Provide the [x, y] coordinate of the cell's center where the given text is located.  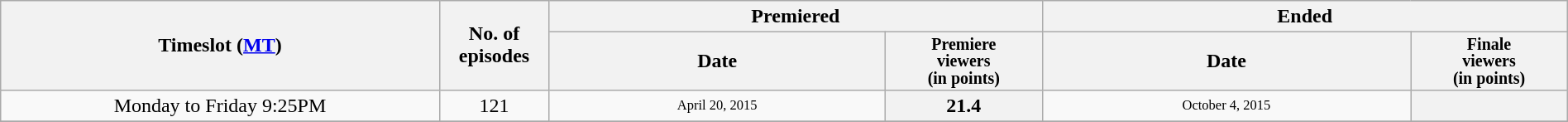
21.4 [964, 105]
April 20, 2015 [718, 105]
October 4, 2015 [1226, 105]
Monday to Friday 9:25PM [220, 105]
No. ofepisodes [495, 46]
Premiered [796, 17]
Finaleviewers(in points) [1489, 61]
Premiereviewers(in points) [964, 61]
Ended [1305, 17]
Timeslot (MT) [220, 46]
121 [495, 105]
